Detect which cell encompasses the target text, then output its (x, y) center coordinate. 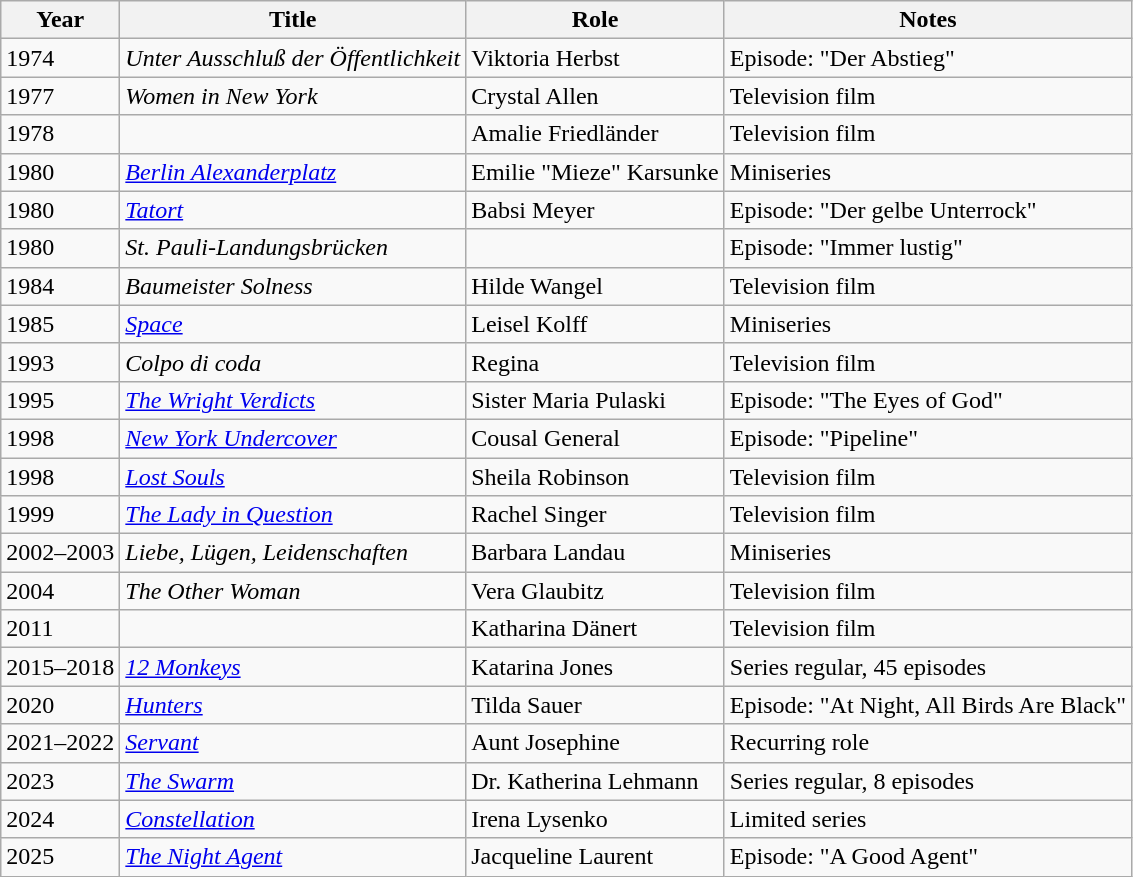
Episode: "The Eyes of God" (928, 400)
Episode: "A Good Agent" (928, 857)
Constellation (293, 819)
2023 (60, 781)
Recurring role (928, 743)
2025 (60, 857)
Colpo di coda (293, 362)
1984 (60, 286)
Year (60, 20)
2004 (60, 591)
2002–2003 (60, 553)
2024 (60, 819)
1985 (60, 324)
Babsi Meyer (596, 210)
Tatort (293, 210)
Sheila Robinson (596, 477)
Baumeister Solness (293, 286)
Episode: "Pipeline" (928, 438)
1978 (60, 134)
Episode: "Der gelbe Unterrock" (928, 210)
2020 (60, 705)
Title (293, 20)
The Lady in Question (293, 515)
2021–2022 (60, 743)
Series regular, 8 episodes (928, 781)
2011 (60, 629)
Jacqueline Laurent (596, 857)
Episode: "Der Abstieg" (928, 58)
1993 (60, 362)
Regina (596, 362)
Series regular, 45 episodes (928, 667)
Notes (928, 20)
Aunt Josephine (596, 743)
12 Monkeys (293, 667)
Dr. Katherina Lehmann (596, 781)
Viktoria Herbst (596, 58)
Liebe, Lügen, Leidenschaften (293, 553)
Space (293, 324)
Sister Maria Pulaski (596, 400)
Episode: "At Night, All Birds Are Black" (928, 705)
Vera Glaubitz (596, 591)
Berlin Alexanderplatz (293, 172)
The Wright Verdicts (293, 400)
1974 (60, 58)
Lost Souls (293, 477)
Hunters (293, 705)
2015–2018 (60, 667)
Irena Lysenko (596, 819)
Crystal Allen (596, 96)
Rachel Singer (596, 515)
Hilde Wangel (596, 286)
1995 (60, 400)
Emilie "Mieze" Karsunke (596, 172)
The Swarm (293, 781)
1999 (60, 515)
Cousal General (596, 438)
Barbara Landau (596, 553)
St. Pauli-Landungsbrücken (293, 248)
The Other Woman (293, 591)
Role (596, 20)
The Night Agent (293, 857)
Katarina Jones (596, 667)
Tilda Sauer (596, 705)
Limited series (928, 819)
Servant (293, 743)
Leisel Kolff (596, 324)
New York Undercover (293, 438)
Unter Ausschluß der Öffentlichkeit (293, 58)
Amalie Friedländer (596, 134)
Episode: "Immer lustig" (928, 248)
Katharina Dänert (596, 629)
1977 (60, 96)
Women in New York (293, 96)
